Identify which cell holds the provided text, then report its (X, Y) central coordinate. 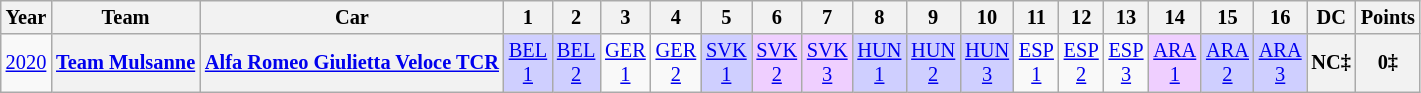
6 (777, 17)
GER1 (625, 63)
NC‡ (1332, 63)
1 (528, 17)
BEL2 (576, 63)
ESP3 (1126, 63)
Year (26, 17)
HUN2 (933, 63)
13 (1126, 17)
Points (1388, 17)
SVK1 (726, 63)
0‡ (1388, 63)
9 (933, 17)
2020 (26, 63)
10 (987, 17)
14 (1174, 17)
DC (1332, 17)
SVK2 (777, 63)
11 (1036, 17)
ESP2 (1082, 63)
Alfa Romeo Giulietta Veloce TCR (352, 63)
BEL1 (528, 63)
HUN1 (879, 63)
Team (126, 17)
HUN3 (987, 63)
Car (352, 17)
5 (726, 17)
8 (879, 17)
ARA2 (1228, 63)
ARA1 (1174, 63)
ARA3 (1280, 63)
Team Mulsanne (126, 63)
12 (1082, 17)
7 (827, 17)
2 (576, 17)
GER2 (676, 63)
SVK3 (827, 63)
4 (676, 17)
16 (1280, 17)
15 (1228, 17)
3 (625, 17)
ESP1 (1036, 63)
